Output the (X, Y) coordinate of the center of the cell containing the given text.  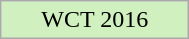
WCT 2016 (95, 20)
